Pinpoint the cell where the given text exists, returning its (X, Y) midpoint coordinate. 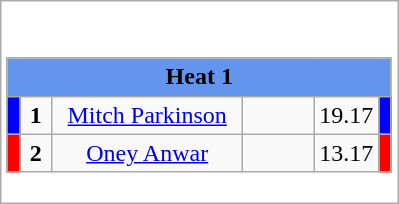
Mitch Parkinson (148, 115)
Heat 1 1 Mitch Parkinson 19.17 2 Oney Anwar 13.17 (200, 102)
1 (36, 115)
19.17 (346, 115)
13.17 (346, 153)
2 (36, 153)
Oney Anwar (148, 153)
Heat 1 (199, 77)
